Search for the cell housing the specified text and yield its (x, y) center coordinate. 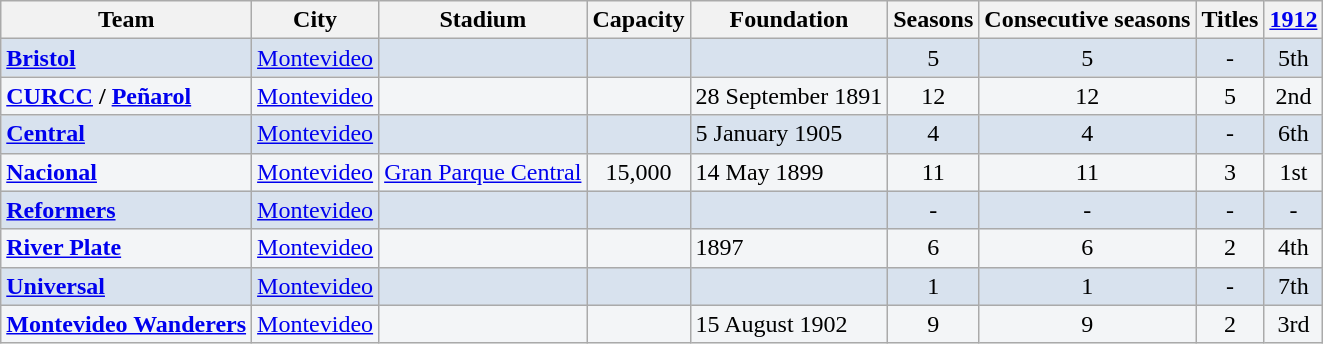
14 May 1899 (789, 172)
Gran Parque Central (483, 172)
3rd (1294, 324)
Seasons (934, 20)
2nd (1294, 96)
15,000 (638, 172)
Central (126, 134)
1st (1294, 172)
Stadium (483, 20)
3 (1230, 172)
4th (1294, 248)
River Plate (126, 248)
15 August 1902 (789, 324)
Capacity (638, 20)
6th (1294, 134)
7th (1294, 286)
Foundation (789, 20)
CURCC / Peñarol (126, 96)
Titles (1230, 20)
5th (1294, 58)
Nacional (126, 172)
Reformers (126, 210)
1897 (789, 248)
Team (126, 20)
5 January 1905 (789, 134)
28 September 1891 (789, 96)
Montevideo Wanderers (126, 324)
Consecutive seasons (1088, 20)
Bristol (126, 58)
City (316, 20)
1912 (1294, 20)
Universal (126, 286)
